Provide the [x, y] coordinate of the cell's center where the given text is located.  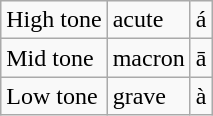
acute [148, 20]
grave [148, 96]
à [201, 96]
ā [201, 58]
á [201, 20]
Mid tone [54, 58]
Low tone [54, 96]
High tone [54, 20]
macron [148, 58]
